Find where the given text appears and provide that cell's center as [X, Y] coordinate. 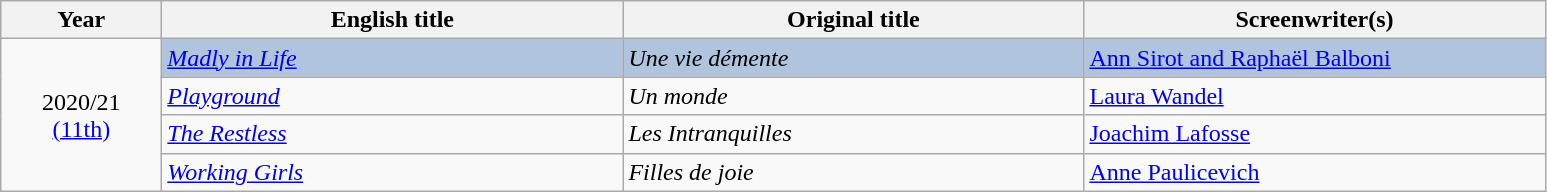
Working Girls [392, 172]
2020/21(11th) [82, 115]
Year [82, 20]
Joachim Lafosse [1314, 134]
Screenwriter(s) [1314, 20]
English title [392, 20]
Playground [392, 96]
Un monde [854, 96]
Une vie démente [854, 58]
Filles de joie [854, 172]
Original title [854, 20]
Ann Sirot and Raphaël Balboni [1314, 58]
The Restless [392, 134]
Anne Paulicevich [1314, 172]
Madly in Life [392, 58]
Laura Wandel [1314, 96]
Les Intranquilles [854, 134]
